Determine the [x, y] coordinate at the center of the cell enclosing the given text.  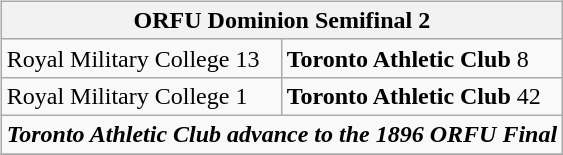
Royal Military College 1 [141, 96]
Toronto Athletic Club 8 [422, 58]
Toronto Athletic Club 42 [422, 96]
ORFU Dominion Semifinal 2 [282, 20]
Toronto Athletic Club advance to the 1896 ORFU Final [282, 134]
Royal Military College 13 [141, 58]
